Pinpoint the cell where the given text exists, returning its (X, Y) midpoint coordinate. 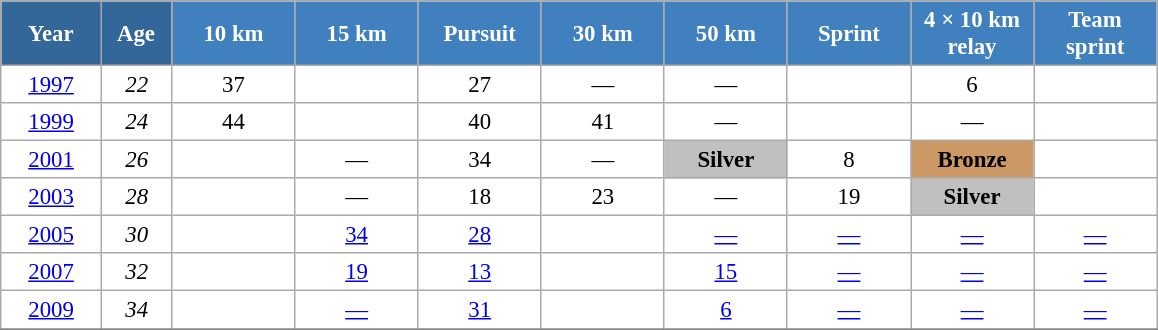
Age (136, 34)
1999 (52, 122)
15 (726, 273)
10 km (234, 34)
41 (602, 122)
1997 (52, 85)
13 (480, 273)
32 (136, 273)
Team sprint (1096, 34)
27 (480, 85)
Sprint (848, 34)
2001 (52, 160)
2005 (52, 235)
2007 (52, 273)
23 (602, 197)
37 (234, 85)
4 × 10 km relay (972, 34)
Bronze (972, 160)
50 km (726, 34)
44 (234, 122)
40 (480, 122)
22 (136, 85)
2009 (52, 310)
31 (480, 310)
15 km (356, 34)
8 (848, 160)
26 (136, 160)
Pursuit (480, 34)
2003 (52, 197)
24 (136, 122)
18 (480, 197)
30 (136, 235)
Year (52, 34)
30 km (602, 34)
